Return the [x, y] coordinate for the center point of the cell that contains the specified text.  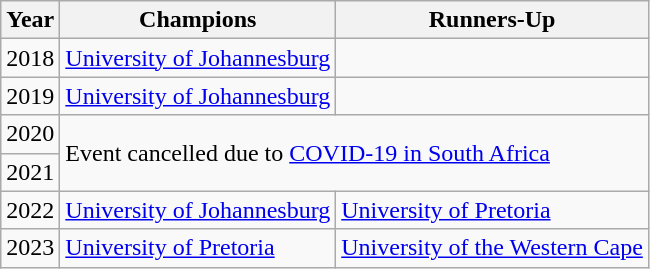
2019 [30, 96]
2022 [30, 210]
Year [30, 20]
2018 [30, 58]
Runners-Up [492, 20]
2023 [30, 248]
2021 [30, 172]
University of the Western Cape [492, 248]
Champions [198, 20]
Event cancelled due to COVID-19 in South Africa [354, 153]
2020 [30, 134]
